Detect which cell encompasses the target text, then output its (X, Y) center coordinate. 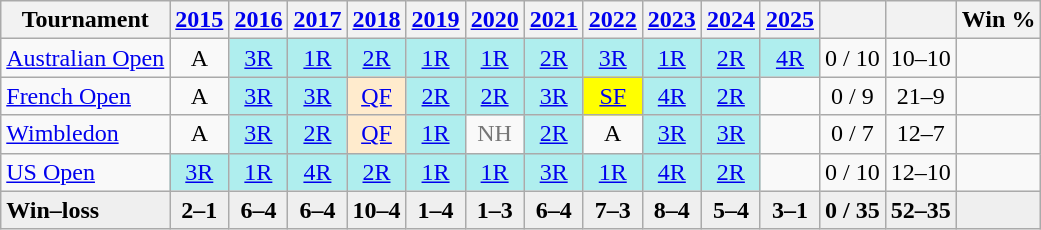
SF (612, 96)
52–35 (920, 210)
2018 (376, 20)
2022 (612, 20)
1–4 (436, 210)
8–4 (672, 210)
NH (494, 134)
10–10 (920, 58)
10–4 (376, 210)
1–3 (494, 210)
2015 (200, 20)
0 / 35 (852, 210)
Win–loss (86, 210)
21–9 (920, 96)
2–1 (200, 210)
Wimbledon (86, 134)
2024 (730, 20)
Tournament (86, 20)
2023 (672, 20)
2021 (554, 20)
2019 (436, 20)
French Open (86, 96)
Australian Open (86, 58)
2025 (790, 20)
0 / 7 (852, 134)
3–1 (790, 210)
2020 (494, 20)
2016 (258, 20)
5–4 (730, 210)
12–10 (920, 172)
12–7 (920, 134)
0 / 9 (852, 96)
Win % (998, 20)
2017 (318, 20)
US Open (86, 172)
7–3 (612, 210)
